Return [X, Y] of the center of cell containing provided text 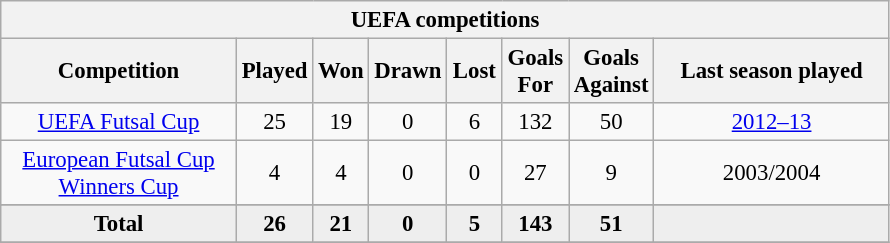
21 [341, 224]
2012–13 [772, 122]
6 [475, 122]
143 [535, 224]
Last season played [772, 72]
51 [610, 224]
Lost [475, 72]
2003/2004 [772, 174]
Competition [119, 72]
5 [475, 224]
European Futsal Cup Winners Cup [119, 174]
Drawn [408, 72]
25 [274, 122]
19 [341, 122]
UEFA competitions [446, 20]
50 [610, 122]
Total [119, 224]
UEFA Futsal Cup [119, 122]
132 [535, 122]
Goals For [535, 72]
Played [274, 72]
Goals Against [610, 72]
26 [274, 224]
9 [610, 174]
27 [535, 174]
Won [341, 72]
